Extract the [X, Y] coordinate from the center of the cell holding the provided text.  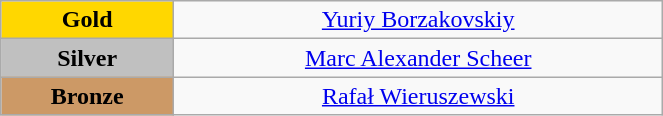
Gold [88, 20]
Silver [88, 58]
Yuriy Borzakovskiy [418, 20]
Rafał Wieruszewski [418, 96]
Marc Alexander Scheer [418, 58]
Bronze [88, 96]
